Identify which cell holds the provided text, then report its (X, Y) central coordinate. 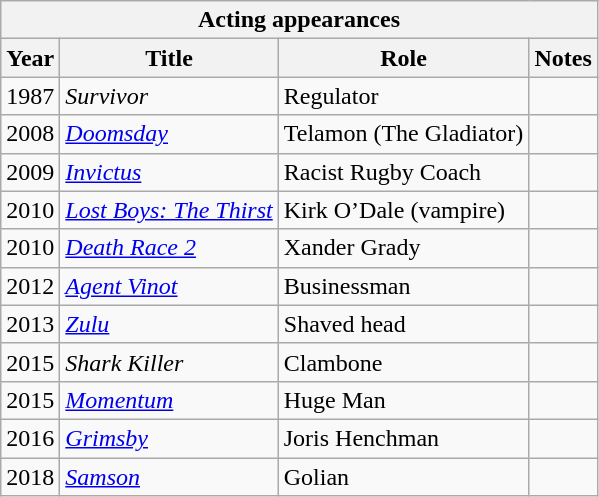
Golian (404, 477)
2016 (30, 438)
1987 (30, 96)
Zulu (169, 324)
Kirk O’Dale (vampire) (404, 210)
Samson (169, 477)
Title (169, 58)
2013 (30, 324)
Huge Man (404, 400)
Xander Grady (404, 248)
Notes (563, 58)
Grimsby (169, 438)
Invictus (169, 172)
Shark Killer (169, 362)
Acting appearances (300, 20)
Joris Henchman (404, 438)
Doomsday (169, 134)
Racist Rugby Coach (404, 172)
Year (30, 58)
2009 (30, 172)
Regulator (404, 96)
Death Race 2 (169, 248)
Role (404, 58)
2012 (30, 286)
Telamon (The Gladiator) (404, 134)
Shaved head (404, 324)
2018 (30, 477)
Clambone (404, 362)
Agent Vinot (169, 286)
Lost Boys: The Thirst (169, 210)
Businessman (404, 286)
Survivor (169, 96)
Momentum (169, 400)
2008 (30, 134)
